Scan for the cell matching the given text and deliver its [x, y] coordinate at center. 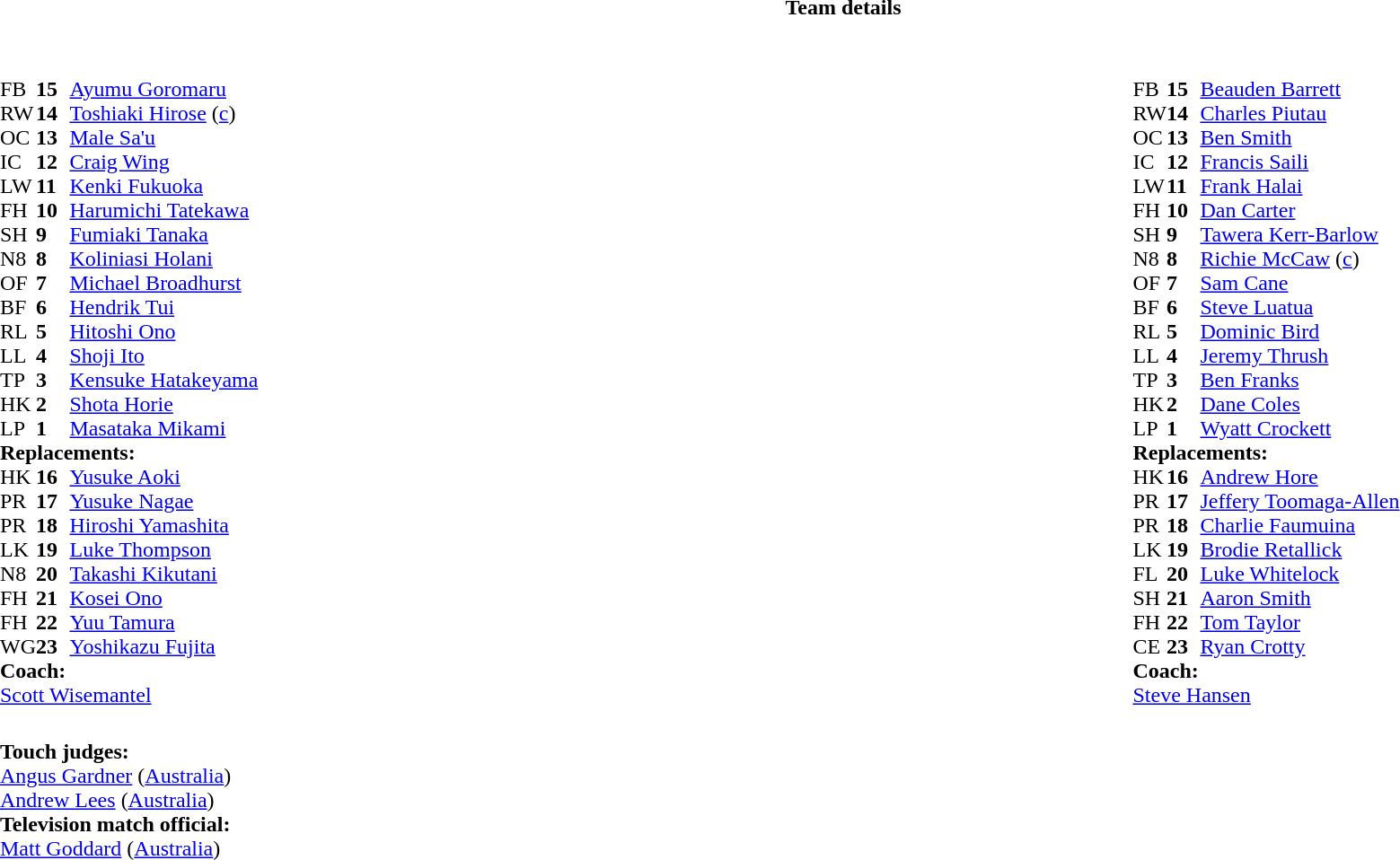
Frank Halai [1299, 187]
Ryan Crotty [1299, 646]
Beauden Barrett [1299, 90]
Dominic Bird [1299, 332]
Scott Wisemantel [129, 695]
Koliniasi Holani [163, 259]
WG [18, 646]
Tom Taylor [1299, 623]
Jeremy Thrush [1299, 355]
Craig Wing [163, 162]
Ben Smith [1299, 138]
Ben Franks [1299, 381]
Francis Saili [1299, 162]
Kensuke Hatakeyama [163, 381]
Toshiaki Hirose (c) [163, 113]
Tawera Kerr-Barlow [1299, 235]
Yusuke Nagae [163, 501]
Hitoshi Ono [163, 332]
Wyatt Crockett [1299, 429]
Hendrik Tui [163, 307]
Dan Carter [1299, 210]
Yuu Tamura [163, 623]
Richie McCaw (c) [1299, 259]
Luke Whitelock [1299, 575]
Michael Broadhurst [163, 284]
Kenki Fukuoka [163, 187]
Steve Hansen [1266, 695]
Aaron Smith [1299, 598]
Masataka Mikami [163, 429]
Kosei Ono [163, 598]
Jeffery Toomaga-Allen [1299, 501]
Yoshikazu Fujita [163, 646]
Shoji Ito [163, 355]
Hiroshi Yamashita [163, 526]
Brodie Retallick [1299, 549]
Fumiaki Tanaka [163, 235]
Charles Piutau [1299, 113]
Luke Thompson [163, 549]
CE [1149, 646]
Yusuke Aoki [163, 478]
Charlie Faumuina [1299, 526]
Andrew Hore [1299, 478]
Shota Horie [163, 404]
Takashi Kikutani [163, 575]
Sam Cane [1299, 284]
Harumichi Tatekawa [163, 210]
FL [1149, 575]
Male Sa'u [163, 138]
Ayumu Goromaru [163, 90]
Dane Coles [1299, 404]
Steve Luatua [1299, 307]
